Return the [x, y] coordinate for the center point of the cell that contains the specified text.  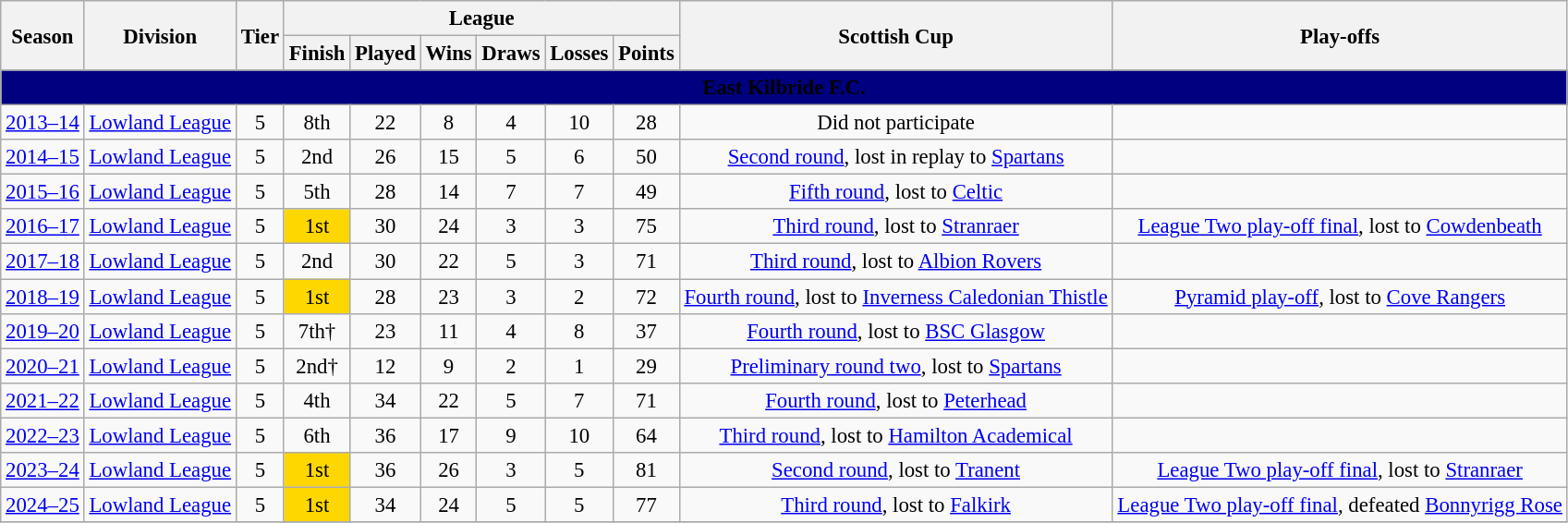
12 [385, 366]
2024–25 [43, 505]
Pyramid play-off, lost to Cove Rangers [1340, 297]
11 [449, 331]
2023–24 [43, 470]
East Kilbride F.C. [784, 88]
7th† [316, 331]
72 [647, 297]
2016–17 [43, 226]
Fourth round, lost to Peterhead [896, 400]
Second round, lost in replay to Spartans [896, 157]
64 [647, 435]
League Two play-off final, defeated Bonnyrigg Rose [1340, 505]
37 [647, 331]
75 [647, 226]
2nd† [316, 366]
29 [647, 366]
2013–14 [43, 123]
Fifth round, lost to Celtic [896, 192]
2021–22 [43, 400]
Third round, lost to Falkirk [896, 505]
2019–20 [43, 331]
6 [579, 157]
5th [316, 192]
Third round, lost to Albion Rovers [896, 261]
Draws [511, 54]
81 [647, 470]
2020–21 [43, 366]
Finish [316, 54]
Did not participate [896, 123]
1 [579, 366]
4th [316, 400]
League Two play-off final, lost to Cowdenbeath [1340, 226]
2022–23 [43, 435]
49 [647, 192]
Second round, lost to Tranent [896, 470]
Fourth round, lost to Inverness Caledonian Thistle [896, 297]
League [481, 18]
Played [385, 54]
Third round, lost to Stranraer [896, 226]
2018–19 [43, 297]
Losses [579, 54]
2015–16 [43, 192]
Wins [449, 54]
Third round, lost to Hamilton Academical [896, 435]
Play-offs [1340, 35]
Tier [260, 35]
15 [449, 157]
17 [449, 435]
77 [647, 505]
League Two play-off final, lost to Stranraer [1340, 470]
Scottish Cup [896, 35]
14 [449, 192]
6th [316, 435]
50 [647, 157]
Preliminary round two, lost to Spartans [896, 366]
Points [647, 54]
2017–18 [43, 261]
2014–15 [43, 157]
8th [316, 123]
Division [160, 35]
Season [43, 35]
Fourth round, lost to BSC Glasgow [896, 331]
